Determine the (x, y) coordinate at the center of the cell enclosing the given text.  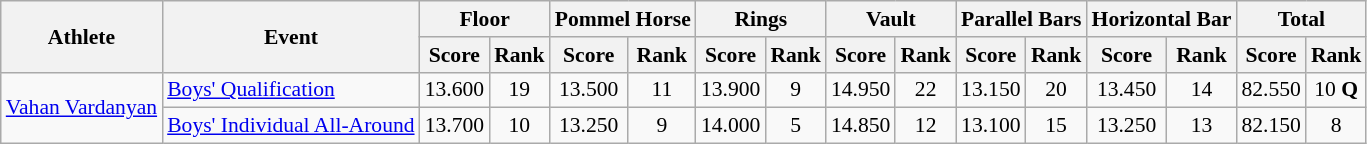
12 (926, 126)
13.700 (454, 126)
Vahan Vardanyan (82, 108)
82.550 (1270, 90)
Vault (891, 19)
Event (290, 36)
13 (1202, 126)
14.950 (860, 90)
14 (1202, 90)
Total (1301, 19)
10 (520, 126)
20 (1056, 90)
Athlete (82, 36)
14.000 (730, 126)
13.450 (1127, 90)
Floor (485, 19)
13.500 (589, 90)
Parallel Bars (1022, 19)
Rings (761, 19)
Horizontal Bar (1162, 19)
15 (1056, 126)
8 (1336, 126)
Boys' Qualification (290, 90)
10 Q (1336, 90)
5 (796, 126)
13.100 (991, 126)
82.150 (1270, 126)
Boys' Individual All-Around (290, 126)
19 (520, 90)
13.900 (730, 90)
14.850 (860, 126)
13.150 (991, 90)
22 (926, 90)
13.600 (454, 90)
Pommel Horse (623, 19)
11 (662, 90)
